Determine the [X, Y] coordinate at the center of the cell enclosing the given text.  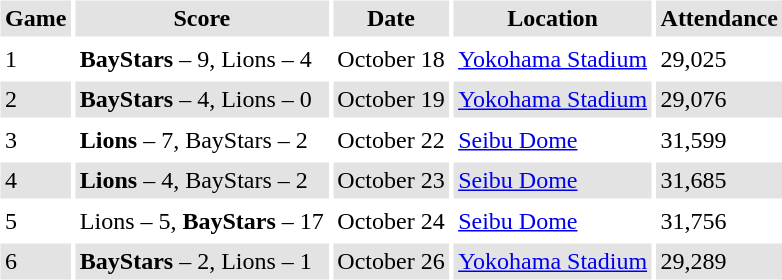
October 23 [391, 180]
Date [391, 18]
Score [202, 18]
31,685 [719, 180]
31,599 [719, 140]
31,756 [719, 221]
Lions – 4, BayStars – 2 [202, 180]
BayStars – 9, Lions – 4 [202, 59]
5 [35, 221]
Location [553, 18]
1 [35, 59]
October 24 [391, 221]
29,289 [719, 262]
Lions – 5, BayStars – 17 [202, 221]
October 19 [391, 100]
2 [35, 100]
Game [35, 18]
3 [35, 140]
29,025 [719, 59]
29,076 [719, 100]
BayStars – 2, Lions – 1 [202, 262]
October 22 [391, 140]
Lions – 7, BayStars – 2 [202, 140]
October 26 [391, 262]
4 [35, 180]
Attendance [719, 18]
BayStars – 4, Lions – 0 [202, 100]
6 [35, 262]
October 18 [391, 59]
